Detect which cell encompasses the target text, then output its [x, y] center coordinate. 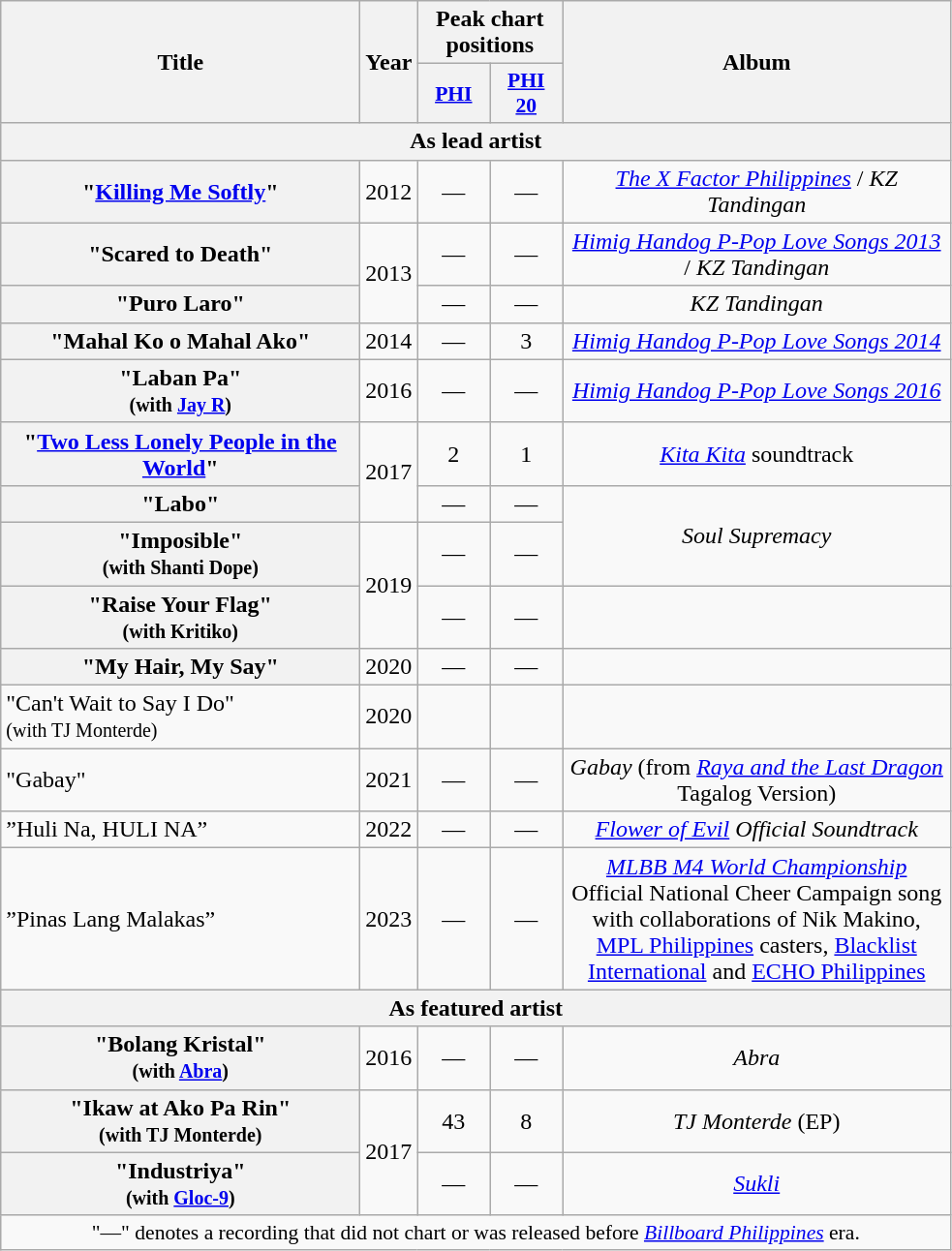
43 [453, 1121]
"Scared to Death" [180, 254]
Album [757, 62]
Soul Supremacy [757, 534]
2013 [389, 273]
2 [453, 453]
2012 [389, 192]
”Huli Na, HULI NA” [180, 830]
"Mahal Ko o Mahal Ako" [180, 341]
"My Hair, My Say" [180, 667]
"Bolang Kristal"(with Abra) [180, 1057]
2022 [389, 830]
8 [527, 1121]
PHI20 [527, 93]
PHI [453, 93]
"Gabay" [180, 780]
Peak chart positions [490, 33]
"Industriya"(with Gloc-9) [180, 1183]
"Puro Laro" [180, 304]
"Killing Me Softly" [180, 192]
"Raise Your Flag"(with Kritiko) [180, 616]
Kita Kita soundtrack [757, 453]
Himig Handog P-Pop Love Songs 2013 / KZ Tandingan [757, 254]
KZ Tandingan [757, 304]
Year [389, 62]
"Imposible"(with Shanti Dope) [180, 554]
"Laban Pa"(with Jay R) [180, 391]
TJ Monterde (EP) [757, 1121]
1 [527, 453]
As featured artist [476, 1008]
”Pinas Lang Malakas” [180, 919]
"—" denotes a recording that did not chart or was released before Billboard Philippines era. [476, 1233]
2023 [389, 919]
Himig Handog P-Pop Love Songs 2016 [757, 391]
Gabay (from Raya and the Last Dragon Tagalog Version) [757, 780]
"Labo" [180, 503]
3 [527, 341]
"Two Less Lonely People in the World" [180, 453]
As lead artist [476, 141]
2021 [389, 780]
Abra [757, 1057]
2014 [389, 341]
Title [180, 62]
Sukli [757, 1183]
"Ikaw at Ako Pa Rin"(with TJ Monterde) [180, 1121]
The X Factor Philippines / KZ Tandingan [757, 192]
2019 [389, 585]
"Can't Wait to Say I Do"(with TJ Monterde) [180, 717]
Himig Handog P-Pop Love Songs 2014 [757, 341]
Flower of Evil Official Soundtrack [757, 830]
